Return (x, y) of the center of cell containing provided text 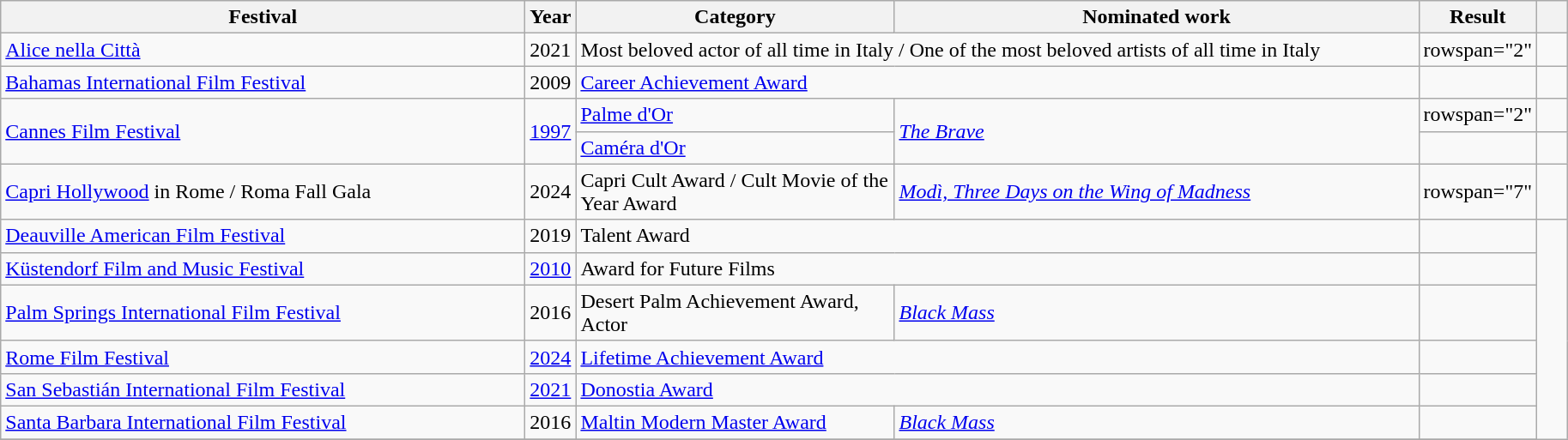
The Brave (1157, 131)
Rome Film Festival (263, 357)
Alice nella Città (263, 50)
Result (1478, 17)
Cannes Film Festival (263, 131)
Caméra d'Or (735, 148)
Capri Cult Award / Cult Movie of the Year Award (735, 192)
Year (551, 17)
Desert Palm Achievement Award, Actor (735, 312)
2010 (551, 268)
Lifetime Achievement Award (997, 357)
Santa Barbara International Film Festival (263, 422)
rowspan="7" (1478, 192)
Donostia Award (997, 389)
Festival (263, 17)
Career Achievement Award (997, 82)
Maltin Modern Master Award (735, 422)
Bahamas International Film Festival (263, 82)
Modì, Three Days on the Wing of Madness (1157, 192)
Palm Springs International Film Festival (263, 312)
Nominated work (1157, 17)
Most beloved actor of all time in Italy / One of the most beloved artists of all time in Italy (997, 50)
Küstendorf Film and Music Festival (263, 268)
Talent Award (997, 236)
Palme d'Or (735, 115)
2019 (551, 236)
2009 (551, 82)
San Sebastián International Film Festival (263, 389)
Category (735, 17)
Award for Future Films (997, 268)
1997 (551, 131)
Capri Hollywood in Rome / Roma Fall Gala (263, 192)
Deauville American Film Festival (263, 236)
